Output the [x, y] coordinate of the center of the cell containing the given text.  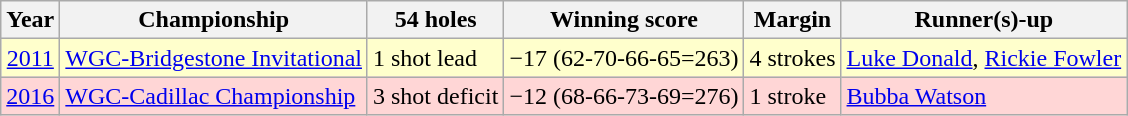
−17 (62-70-66-65=263) [624, 58]
Luke Donald, Rickie Fowler [984, 58]
Year [30, 20]
2011 [30, 58]
Bubba Watson [984, 96]
54 holes [435, 20]
−12 (68-66-73-69=276) [624, 96]
Runner(s)-up [984, 20]
3 shot deficit [435, 96]
1 shot lead [435, 58]
Winning score [624, 20]
1 stroke [792, 96]
Championship [214, 20]
4 strokes [792, 58]
2016 [30, 96]
WGC-Cadillac Championship [214, 96]
Margin [792, 20]
WGC-Bridgestone Invitational [214, 58]
